Identify which cell holds the provided text, then report its [x, y] central coordinate. 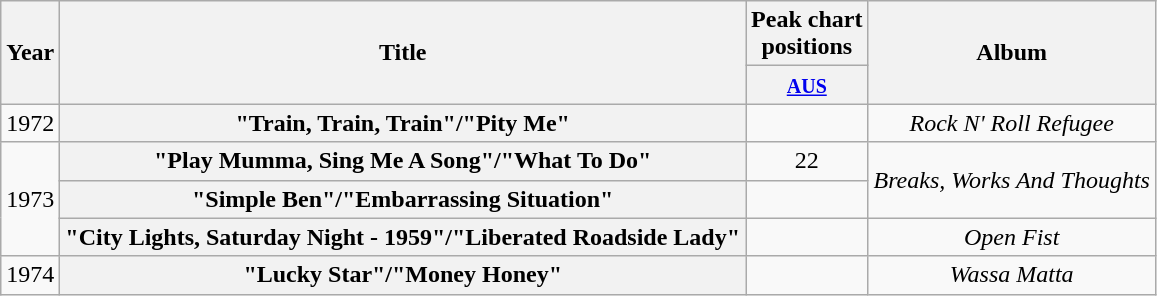
"Play Mumma, Sing Me A Song"/"What To Do" [403, 161]
1972 [30, 123]
Album [1012, 52]
Open Fist [1012, 237]
Wassa Matta [1012, 275]
Rock N' Roll Refugee [1012, 123]
Peak chartpositions [807, 34]
1973 [30, 199]
1974 [30, 275]
22 [807, 161]
Title [403, 52]
Breaks, Works And Thoughts [1012, 180]
AUS [807, 85]
"Lucky Star"/"Money Honey" [403, 275]
"Train, Train, Train"/"Pity Me" [403, 123]
"Simple Ben"/"Embarrassing Situation" [403, 199]
"City Lights, Saturday Night - 1959"/"Liberated Roadside Lady" [403, 237]
Year [30, 52]
